Find where the given text appears and provide that cell's center as [X, Y] coordinate. 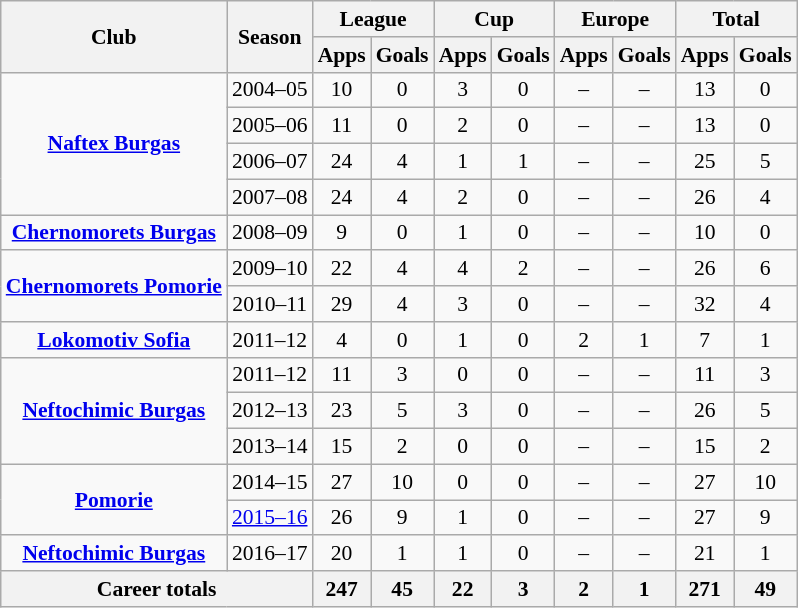
2012–13 [270, 411]
2009–10 [270, 269]
45 [402, 589]
25 [705, 162]
271 [705, 589]
247 [342, 589]
Season [270, 36]
2013–14 [270, 447]
29 [342, 304]
32 [705, 304]
League [374, 19]
2015–16 [270, 518]
Naftex Burgas [114, 143]
Lokomotiv Sofia [114, 340]
23 [342, 411]
Europe [616, 19]
Club [114, 36]
2005–06 [270, 126]
Total [736, 19]
Pomorie [114, 500]
2014–15 [270, 482]
20 [342, 554]
Career totals [157, 589]
21 [705, 554]
2006–07 [270, 162]
49 [766, 589]
2008–09 [270, 233]
6 [766, 269]
2010–11 [270, 304]
Cup [494, 19]
2016–17 [270, 554]
2007–08 [270, 197]
Chernomorets Burgas [114, 233]
2004–05 [270, 90]
7 [705, 340]
Chernomorets Pomorie [114, 286]
